Find where the given text appears and provide that cell's center as [x, y] coordinate. 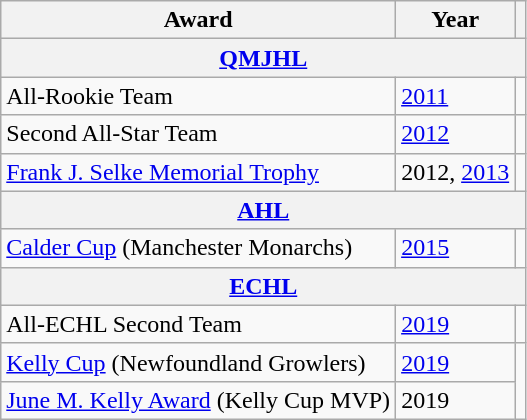
2015 [456, 248]
Second All-Star Team [198, 134]
June M. Kelly Award (Kelly Cup MVP) [198, 400]
2012 [456, 134]
2011 [456, 96]
All-Rookie Team [198, 96]
2012, 2013 [456, 172]
Award [198, 20]
Year [456, 20]
Kelly Cup (Newfoundland Growlers) [198, 362]
All-ECHL Second Team [198, 324]
AHL [264, 210]
Frank J. Selke Memorial Trophy [198, 172]
Calder Cup (Manchester Monarchs) [198, 248]
QMJHL [264, 58]
ECHL [264, 286]
